Scan for the cell matching the given text and deliver its [X, Y] coordinate at center. 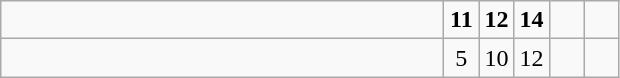
10 [496, 58]
14 [532, 20]
5 [462, 58]
11 [462, 20]
